Output the [x, y] coordinate of the center of the cell containing the given text.  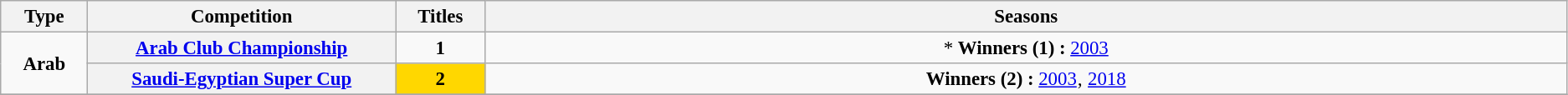
* Winners (1) : 2003 [1026, 48]
Titles [440, 17]
Seasons [1026, 17]
Winners (2) : 2003‚ 2018 [1026, 79]
Type [44, 17]
2 [440, 79]
Arab [44, 63]
Arab Club Championship [242, 48]
Saudi-Egyptian Super Cup [242, 79]
Competition [242, 17]
1 [440, 48]
